Provide the (x, y) coordinate of the cell's center where the given text is located.  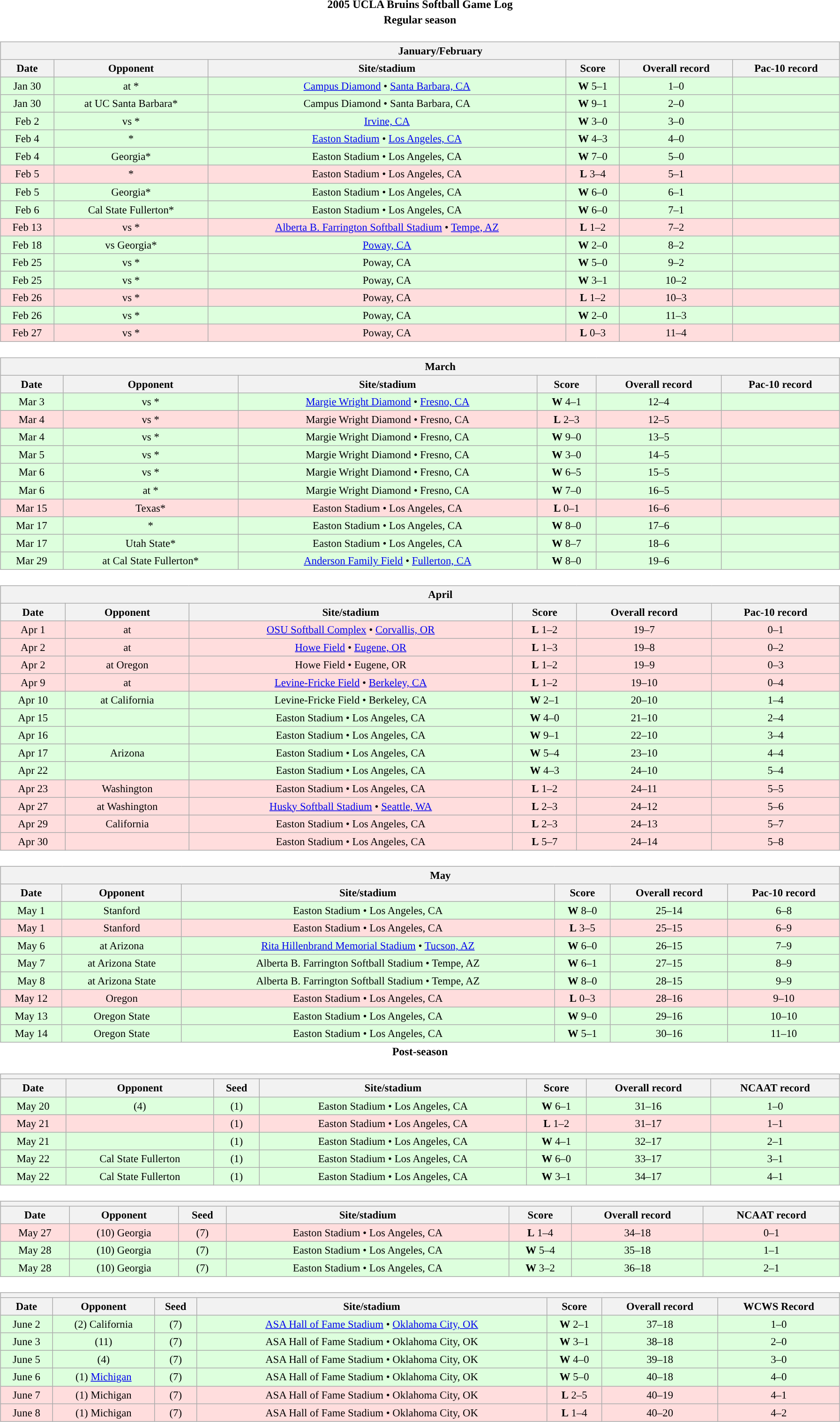
12–5 (659, 420)
at Oregon (127, 665)
6–1 (676, 192)
June 7 (27, 1395)
Utah State* (150, 543)
7–2 (676, 227)
24–11 (644, 788)
vs Georgia* (131, 245)
0–4 (775, 682)
5–1 (676, 174)
19–7 (644, 630)
Mar 29 (32, 560)
40–19 (660, 1395)
8–9 (784, 963)
19–10 (644, 682)
16–6 (659, 508)
1–4 (775, 700)
May 6 (31, 945)
28–16 (669, 998)
June 6 (27, 1377)
0–3 (775, 665)
5–8 (775, 841)
Mar 3 (32, 402)
Mar 5 (32, 455)
5–5 (775, 788)
L 5–7 (545, 841)
Feb 13 (27, 227)
12–4 (659, 402)
May 13 (31, 1016)
Apr 1 (33, 630)
Anderson Family Field • Fullerton, CA (387, 560)
Rita Hillenbrand Memorial Stadium • Tucson, AZ (368, 945)
35–18 (637, 1250)
May 14 (31, 1034)
Apr 9 (33, 682)
10–3 (676, 298)
May 27 (35, 1233)
10–10 (784, 1016)
25–15 (669, 928)
40–20 (660, 1413)
29–16 (669, 1016)
13–5 (659, 437)
March (420, 367)
6–9 (784, 928)
0–2 (775, 647)
W 8–7 (566, 543)
2–4 (775, 718)
9–10 (784, 998)
34–18 (637, 1233)
4–4 (775, 753)
8–2 (676, 245)
L 2–5 (574, 1395)
28–15 (669, 981)
(11) (103, 1342)
Apr 17 (33, 753)
May 12 (31, 998)
Arizona (127, 753)
at Arizona (122, 945)
May (420, 875)
5–6 (775, 806)
Apr 16 (33, 735)
Mar 15 (32, 508)
L 3–5 (582, 928)
11–10 (784, 1034)
(2) California (103, 1324)
WCWS Record (779, 1307)
at UC Santa Barbara* (131, 104)
30–16 (669, 1034)
at Washington (127, 806)
OSU Softball Complex • Corvallis, OR (351, 630)
9–9 (784, 981)
at California (127, 700)
11–4 (676, 333)
California (127, 824)
June 3 (27, 1342)
Cal State Fullerton* (131, 210)
34–17 (648, 1176)
W 3–2 (540, 1268)
Apr 30 (33, 841)
Feb 18 (27, 245)
Washington (127, 788)
June 5 (27, 1360)
May 8 (31, 981)
10–2 (676, 280)
June 2 (27, 1324)
14–5 (659, 455)
June 8 (27, 1413)
Feb 27 (27, 333)
24–14 (644, 841)
20–10 (644, 700)
W 6–5 (566, 472)
5–0 (676, 157)
39–18 (660, 1360)
32–17 (648, 1141)
19–6 (659, 560)
5–7 (775, 824)
Apr 27 (33, 806)
24–10 (644, 771)
9–2 (676, 262)
6–8 (784, 910)
19–9 (644, 665)
16–5 (659, 490)
Apr 23 (33, 788)
Apr 29 (33, 824)
17–6 (659, 525)
at Cal State Fullerton* (150, 560)
L 0–1 (566, 508)
Feb 2 (27, 121)
36–18 (637, 1268)
38–18 (660, 1342)
L 1–3 (545, 647)
31–17 (648, 1123)
25–14 (669, 910)
Oregon (122, 998)
23–10 (644, 753)
Husky Softball Stadium • Seattle, WA (351, 806)
18–6 (659, 543)
24–12 (644, 806)
January/February (420, 51)
3–4 (775, 735)
21–10 (644, 718)
Irvine, CA (387, 121)
Feb 6 (27, 210)
7–9 (784, 945)
31–16 (648, 1105)
April (420, 594)
L 3–4 (592, 174)
19–8 (644, 647)
4–2 (779, 1413)
7–1 (676, 210)
11–3 (676, 315)
27–15 (669, 963)
15–5 (659, 472)
May 20 (33, 1105)
26–15 (669, 945)
Texas* (150, 508)
5–4 (775, 771)
Apr 22 (33, 771)
33–17 (648, 1158)
Apr 10 (33, 700)
3–1 (775, 1158)
May 7 (31, 963)
22–10 (644, 735)
24–13 (644, 824)
Apr 15 (33, 718)
37–18 (660, 1324)
40–18 (660, 1377)
